Scan for the cell matching the given text and deliver its (X, Y) coordinate at center. 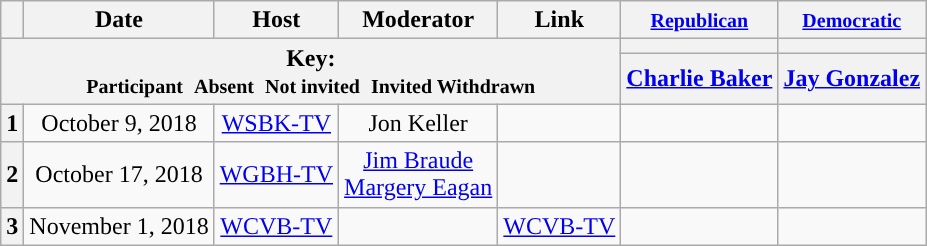
Moderator (418, 20)
November 1, 2018 (119, 226)
Key: Participant Absent Not invited Invited Withdrawn (311, 72)
Republican (700, 20)
Jon Keller (418, 123)
Jim BraudeMargery Eagan (418, 174)
WGBH-TV (276, 174)
Date (119, 20)
Charlie Baker (700, 78)
3 (12, 226)
WSBK-TV (276, 123)
2 (12, 174)
October 9, 2018 (119, 123)
October 17, 2018 (119, 174)
Democratic (852, 20)
Jay Gonzalez (852, 78)
Host (276, 20)
Link (560, 20)
1 (12, 123)
